For the text-containing cell, return its midpoint in [x, y] coordinate format. 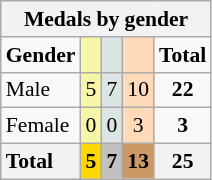
Medals by gender [106, 19]
Gender [41, 55]
10 [138, 90]
13 [138, 162]
Female [41, 126]
Male [41, 90]
22 [182, 90]
25 [182, 162]
